Scan for the cell matching the given text and deliver its (x, y) coordinate at center. 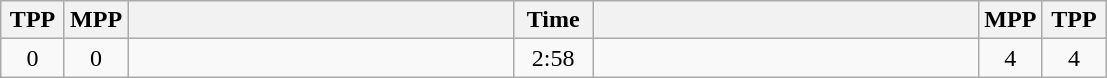
2:58 (554, 58)
Time (554, 20)
